Provide the (x, y) coordinate of the cell's center where the given text is located.  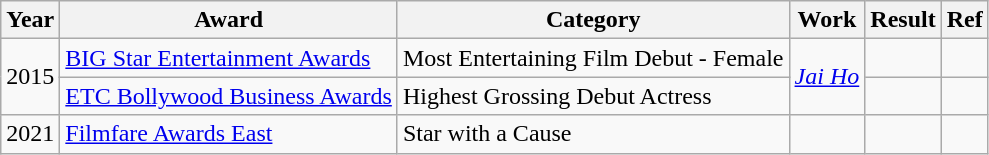
Year (30, 20)
Highest Grossing Debut Actress (593, 96)
ETC Bollywood Business Awards (229, 96)
Work (827, 20)
2015 (30, 77)
2021 (30, 134)
Category (593, 20)
Star with a Cause (593, 134)
Award (229, 20)
Jai Ho (827, 77)
Filmfare Awards East (229, 134)
Result (903, 20)
BIG Star Entertainment Awards (229, 58)
Most Entertaining Film Debut - Female (593, 58)
Ref (964, 20)
